Find where the given text appears and provide that cell's center as [x, y] coordinate. 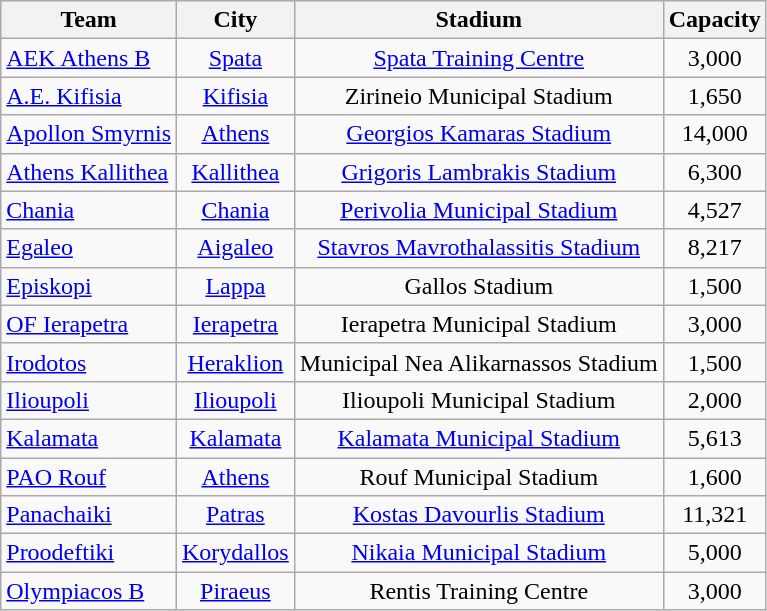
14,000 [714, 134]
Grigoris Lambrakis Stadium [478, 172]
1,600 [714, 477]
City [236, 20]
Spata [236, 58]
Heraklion [236, 362]
Lappa [236, 286]
Gallos Stadium [478, 286]
1,650 [714, 96]
Apollon Smyrnis [89, 134]
Piraeus [236, 591]
Ierapetra [236, 324]
6,300 [714, 172]
Olympiacos B [89, 591]
Team [89, 20]
Egaleo [89, 248]
Ierapetra Municipal Stadium [478, 324]
8,217 [714, 248]
Aigaleo [236, 248]
Irodotos [89, 362]
Kallithea [236, 172]
Zirineio Municipal Stadium [478, 96]
11,321 [714, 515]
4,527 [714, 210]
2,000 [714, 400]
Capacity [714, 20]
Panachaiki [89, 515]
Korydallos [236, 553]
Kifisia [236, 96]
OF Ierapetra [89, 324]
Municipal Nea Alikarnassos Stadium [478, 362]
Perivolia Municipal Stadium [478, 210]
AEK Athens B [89, 58]
Stadium [478, 20]
Georgios Kamaras Stadium [478, 134]
Kalamata Municipal Stadium [478, 438]
Rouf Municipal Stadium [478, 477]
Athens Kallithea [89, 172]
Ilioupoli Municipal Stadium [478, 400]
Kostas Davourlis Stadium [478, 515]
Patras [236, 515]
Rentis Training Centre [478, 591]
5,000 [714, 553]
PAO Rouf [89, 477]
Proodeftiki [89, 553]
Spata Training Centre [478, 58]
Stavros Mavrothalassitis Stadium [478, 248]
A.E. Kifisia [89, 96]
Nikaia Municipal Stadium [478, 553]
Episkopi [89, 286]
5,613 [714, 438]
